For the text-containing cell, return its midpoint in [X, Y] coordinate format. 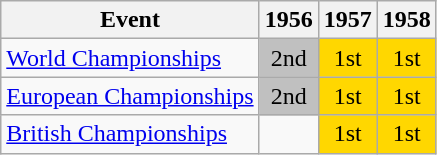
1957 [348, 20]
European Championships [130, 96]
1958 [406, 20]
World Championships [130, 58]
Event [130, 20]
1956 [288, 20]
British Championships [130, 134]
